For the text-containing cell, return its midpoint in [X, Y] coordinate format. 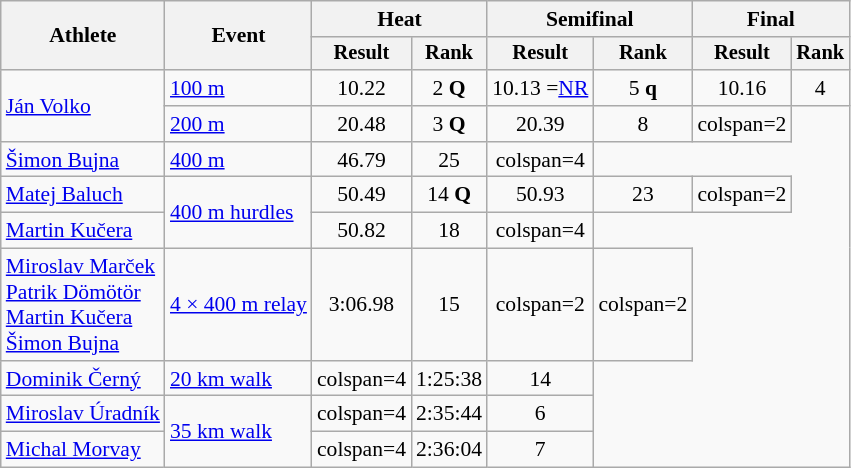
6 [540, 414]
Athlete [83, 36]
50.93 [540, 195]
18 [449, 231]
Event [238, 36]
Martin Kučera [83, 231]
15 [449, 305]
50.82 [362, 231]
Miroslav Úradník [83, 414]
Final [770, 19]
Michal Morvay [83, 450]
35 km walk [238, 432]
8 [642, 124]
2 Q [449, 88]
46.79 [362, 160]
2:35:44 [449, 414]
4 [820, 88]
5 q [642, 88]
7 [540, 450]
4 × 400 m relay [238, 305]
20.48 [362, 124]
Matej Baluch [83, 195]
100 m [238, 88]
10.13 =NR [540, 88]
3:06.98 [362, 305]
20 km walk [238, 379]
14 Q [449, 195]
400 m [238, 160]
400 m hurdles [238, 212]
20.39 [540, 124]
10.22 [362, 88]
Heat [400, 19]
Dominik Černý [83, 379]
50.49 [362, 195]
Miroslav Marček Patrik Dömötör Martin Kučera Šimon Bujna [83, 305]
25 [449, 160]
Ján Volko [83, 106]
200 m [238, 124]
14 [540, 379]
10.16 [742, 88]
Šimon Bujna [83, 160]
23 [642, 195]
Semifinal [590, 19]
2:36:04 [449, 450]
3 Q [449, 124]
1:25:38 [449, 379]
